Find where the given text appears and provide that cell's center as [x, y] coordinate. 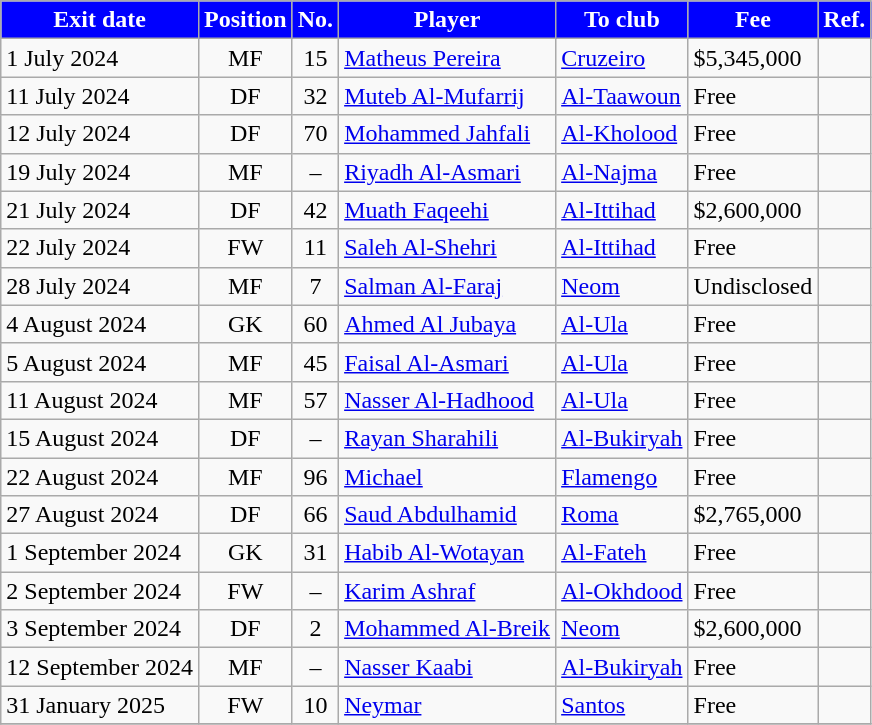
1 September 2024 [100, 553]
Fee [753, 20]
2 [315, 629]
Salman Al-Faraj [448, 286]
22 July 2024 [100, 248]
Muteb Al-Mufarrij [448, 96]
To club [622, 20]
12 July 2024 [100, 134]
2 September 2024 [100, 591]
11 [315, 248]
Rayan Sharahili [448, 438]
Mohammed Al-Breik [448, 629]
Saleh Al-Shehri [448, 248]
96 [315, 477]
Habib Al-Wotayan [448, 553]
Santos [622, 705]
Al-Najma [622, 172]
Roma [622, 515]
Ahmed Al Jubaya [448, 324]
1 July 2024 [100, 58]
15 August 2024 [100, 438]
70 [315, 134]
31 January 2025 [100, 705]
11 July 2024 [100, 96]
4 August 2024 [100, 324]
66 [315, 515]
60 [315, 324]
Mohammed Jahfali [448, 134]
12 September 2024 [100, 667]
Exit date [100, 20]
Nasser Al-Hadhood [448, 400]
31 [315, 553]
32 [315, 96]
Cruzeiro [622, 58]
Al-Okhdood [622, 591]
7 [315, 286]
Ref. [844, 20]
15 [315, 58]
Al-Fateh [622, 553]
22 August 2024 [100, 477]
Faisal Al-Asmari [448, 362]
No. [315, 20]
11 August 2024 [100, 400]
Neymar [448, 705]
10 [315, 705]
Nasser Kaabi [448, 667]
5 August 2024 [100, 362]
Position [245, 20]
Flamengo [622, 477]
Matheus Pereira [448, 58]
19 July 2024 [100, 172]
42 [315, 210]
Muath Faqeehi [448, 210]
Al-Taawoun [622, 96]
27 August 2024 [100, 515]
45 [315, 362]
3 September 2024 [100, 629]
Al-Kholood [622, 134]
Saud Abdulhamid [448, 515]
Michael [448, 477]
Karim Ashraf [448, 591]
$2,765,000 [753, 515]
28 July 2024 [100, 286]
Undisclosed [753, 286]
Riyadh Al-Asmari [448, 172]
57 [315, 400]
$5,345,000 [753, 58]
21 July 2024 [100, 210]
Player [448, 20]
